Return [x, y] of the center of cell containing provided text 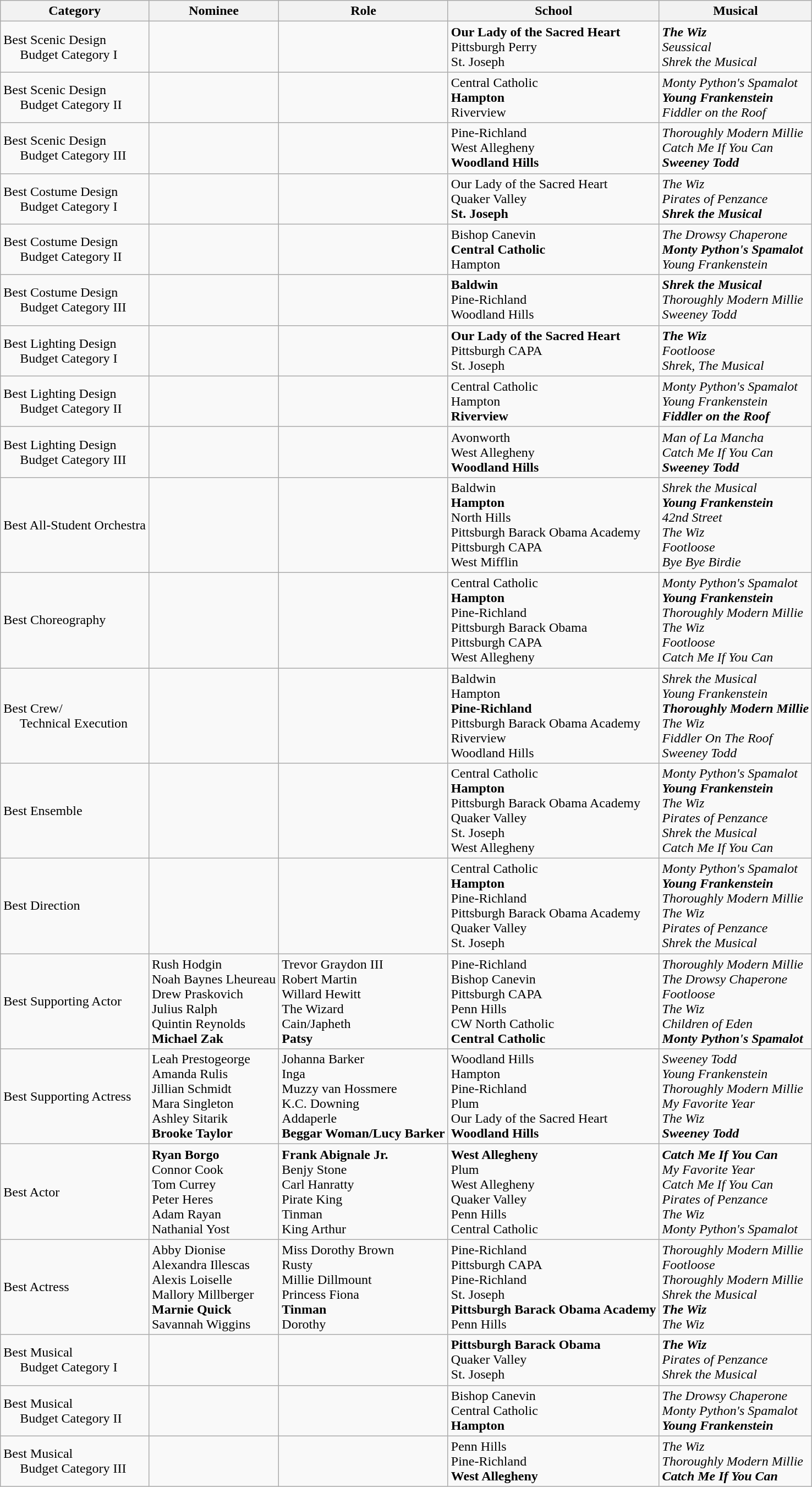
Leah PrestogeorgeAmanda RulisJillian SchmidtMara SingletonAshley SitarikBrooke Taylor [213, 1096]
Best Musical Budget Category I [75, 1360]
Central CatholicHamptonPine-RichlandPittsburgh Barack ObamaPittsburgh CAPAWest Allegheny [553, 620]
Best Lighting Design Budget Category II [75, 401]
Trevor Graydon IIIRobert MartinWillard HewittThe WizardCain/JaphethPatsy [364, 1002]
Best Scenic Design Budget Category I [75, 47]
The WizThoroughly Modern MillieCatch Me If You Can [736, 1461]
Catch Me If You CanMy Favorite YearCatch Me If You CanPirates of PenzanceThe WizMonty Python's Spamalot [736, 1192]
Best Scenic Design Budget Category III [75, 148]
BaldwinHamptonPine-RichlandPittsburgh Barack Obama AcademyRiverviewWoodland Hills [553, 715]
AvonworthWest AlleghenyWoodland Hills [553, 452]
Our Lady of the Sacred HeartPittsburgh PerrySt. Joseph [553, 47]
Central CatholicHamptonPine-RichlandPittsburgh Barack Obama AcademyQuaker ValleySt. Joseph [553, 906]
Rush HodginNoah Baynes LheureauDrew PraskovichJulius RalphQuintin ReynoldsMichael Zak [213, 1002]
BaldwinPine-RichlandWoodland Hills [553, 300]
Best Direction [75, 906]
Pine-RichlandWest AlleghenyWoodland Hills [553, 148]
Best Lighting Design Budget Category III [75, 452]
Best Lighting Design Budget Category I [75, 351]
Our Lady of the Sacred HeartQuaker ValleySt. Joseph [553, 199]
School [553, 11]
Abby DioniseAlexandra IllescasAlexis LoiselleMallory MillbergerMarnie QuickSavannah Wiggins [213, 1287]
Best Musical Budget Category III [75, 1461]
Thoroughly Modern MillieFootlooseThoroughly Modern MillieShrek the MusicalThe WizThe Wiz [736, 1287]
Johanna BarkerIngaMuzzy van HossmereK.C. DowningAddaperleBeggar Woman/Lucy Barker [364, 1096]
Shrek the MusicalYoung FrankensteinThoroughly Modern MillieThe WizFiddler On The RoofSweeney Todd [736, 715]
Penn HillsPine-RichlandWest Allegheny [553, 1461]
Best Supporting Actor [75, 1002]
Best All-Student Orchestra [75, 525]
Nominee [213, 11]
Frank Abignale Jr.Benjy StoneCarl HanrattyPirate KingTinmanKing Arthur [364, 1192]
Best Actress [75, 1287]
The WizFootlooseShrek, The Musical [736, 351]
Shrek the MusicalYoung Frankenstein42nd StreetThe WizFootlooseBye Bye Birdie [736, 525]
Woodland HillsHamptonPine-RichlandPlumOur Lady of the Sacred HeartWoodland Hills [553, 1096]
Sweeney ToddYoung FrankensteinThoroughly Modern MillieMy Favorite YearThe WizSweeney Todd [736, 1096]
Pine-RichlandPittsburgh CAPAPine-RichlandSt. JosephPittsburgh Barack Obama AcademyPenn Hills [553, 1287]
Best Choreography [75, 620]
Best Scenic Design Budget Category II [75, 97]
Our Lady of the Sacred HeartPittsburgh CAPASt. Joseph [553, 351]
Best Actor [75, 1192]
Monty Python's SpamalotYoung FrankensteinThe WizPirates of PenzanceShrek the MusicalCatch Me If You Can [736, 811]
Pittsburgh Barack ObamaQuaker ValleySt. Joseph [553, 1360]
Best Costume Design Budget Category III [75, 300]
BaldwinHamptonNorth HillsPittsburgh Barack Obama AcademyPittsburgh CAPAWest Mifflin [553, 525]
Musical [736, 11]
Best Ensemble [75, 811]
Man of La ManchaCatch Me If You CanSweeney Todd [736, 452]
Miss Dorothy BrownRustyMillie DillmountPrincess FionaTinmanDorothy [364, 1287]
Shrek the MusicalThoroughly Modern MillieSweeney Todd [736, 300]
Best Musical Budget Category II [75, 1411]
The WizSeussicalShrek the Musical [736, 47]
Monty Python's SpamalotYoung FrankensteinThoroughly Modern MillieThe WizPirates of PenzanceShrek the Musical [736, 906]
Best Costume Design Budget Category II [75, 249]
Best Crew/ Technical Execution [75, 715]
Thoroughly Modern MillieThe Drowsy ChaperoneFootlooseThe WizChildren of EdenMonty Python's Spamalot [736, 1002]
Central CatholicHamptonPittsburgh Barack Obama AcademyQuaker ValleySt. JosephWest Allegheny [553, 811]
Ryan BorgoConnor CookTom CurreyPeter HeresAdam RayanNathanial Yost [213, 1192]
Role [364, 11]
West AlleghenyPlumWest AlleghenyQuaker ValleyPenn HillsCentral Catholic [553, 1192]
Best Costume Design Budget Category I [75, 199]
Thoroughly Modern MillieCatch Me If You CanSweeney Todd [736, 148]
Monty Python's SpamalotYoung FrankensteinThoroughly Modern MillieThe WizFootlooseCatch Me If You Can [736, 620]
Category [75, 11]
Best Supporting Actress [75, 1096]
Pine-RichlandBishop CanevinPittsburgh CAPAPenn HillsCW North CatholicCentral Catholic [553, 1002]
